Detect which cell encompasses the target text, then output its [X, Y] center coordinate. 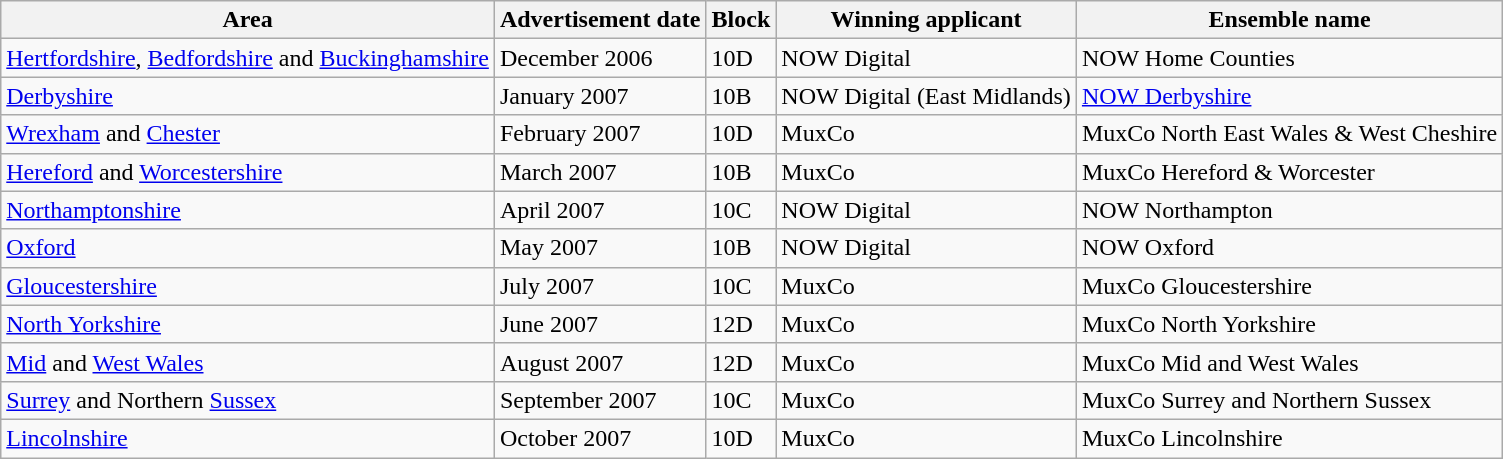
MuxCo Gloucestershire [1289, 286]
MuxCo Lincolnshire [1289, 438]
January 2007 [600, 96]
MuxCo North Yorkshire [1289, 324]
August 2007 [600, 362]
Advertisement date [600, 20]
Area [248, 20]
April 2007 [600, 210]
June 2007 [600, 324]
July 2007 [600, 286]
October 2007 [600, 438]
NOW Oxford [1289, 248]
May 2007 [600, 248]
MuxCo Surrey and Northern Sussex [1289, 400]
Gloucestershire [248, 286]
September 2007 [600, 400]
December 2006 [600, 58]
Northamptonshire [248, 210]
NOW Northampton [1289, 210]
NOW Digital (East Midlands) [926, 96]
Wrexham and Chester [248, 134]
March 2007 [600, 172]
Winning applicant [926, 20]
NOW Home Counties [1289, 58]
Derbyshire [248, 96]
Lincolnshire [248, 438]
MuxCo North East Wales & West Cheshire [1289, 134]
Mid and West Wales [248, 362]
North Yorkshire [248, 324]
MuxCo Mid and West Wales [1289, 362]
Oxford [248, 248]
Surrey and Northern Sussex [248, 400]
February 2007 [600, 134]
NOW Derbyshire [1289, 96]
Hereford and Worcestershire [248, 172]
Hertfordshire, Bedfordshire and Buckinghamshire [248, 58]
Ensemble name [1289, 20]
Block [741, 20]
MuxCo Hereford & Worcester [1289, 172]
